Detect which cell encompasses the target text, then output its (x, y) center coordinate. 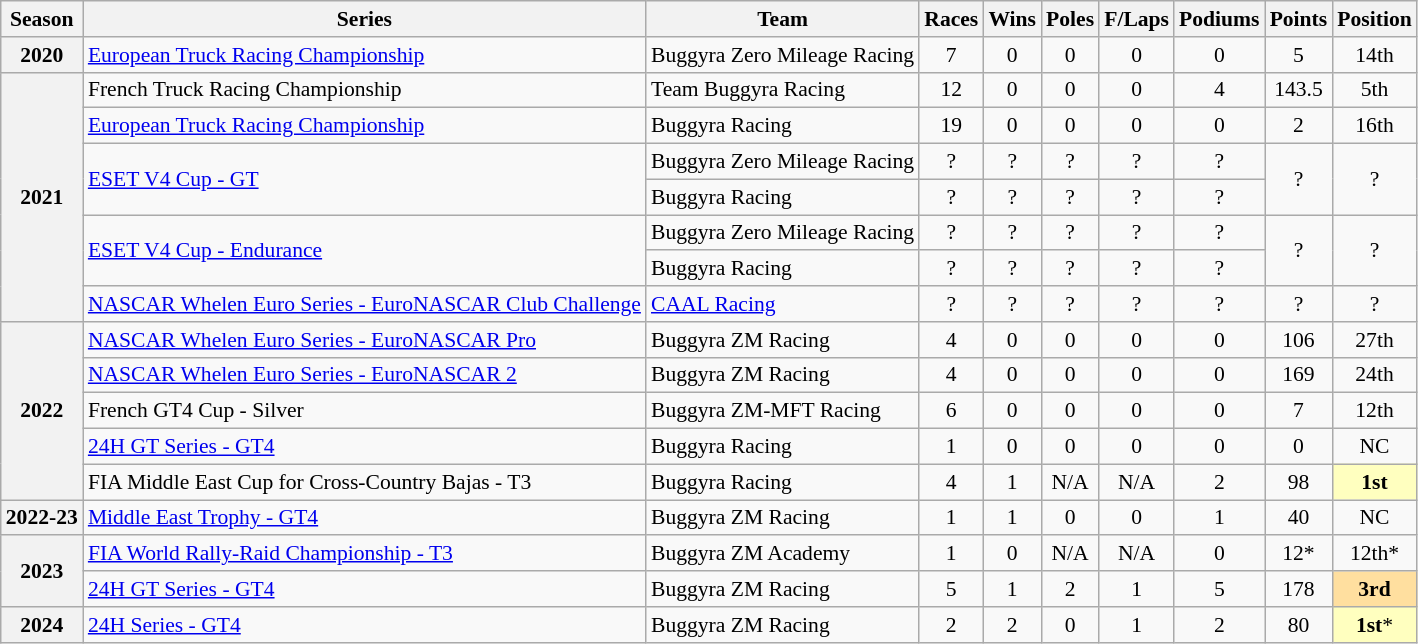
CAAL Racing (782, 304)
40 (1299, 518)
24th (1374, 375)
2024 (42, 625)
NASCAR Whelen Euro Series - EuroNASCAR 2 (364, 375)
Podiums (1220, 19)
Races (951, 19)
143.5 (1299, 90)
1st (1374, 482)
3rd (1374, 589)
ESET V4 Cup - Endurance (364, 250)
24H Series - GT4 (364, 625)
Position (1374, 19)
NASCAR Whelen Euro Series - EuroNASCAR Pro (364, 340)
16th (1374, 126)
ESET V4 Cup - GT (364, 180)
Series (364, 19)
1st* (1374, 625)
12 (951, 90)
French GT4 Cup - Silver (364, 411)
Buggyra ZM-MFT Racing (782, 411)
2022-23 (42, 518)
Team (782, 19)
80 (1299, 625)
12th (1374, 411)
2020 (42, 55)
169 (1299, 375)
2021 (42, 196)
19 (951, 126)
98 (1299, 482)
NASCAR Whelen Euro Series - EuroNASCAR Club Challenge (364, 304)
Middle East Trophy - GT4 (364, 518)
12* (1299, 554)
178 (1299, 589)
FIA Middle East Cup for Cross-Country Bajas - T3 (364, 482)
2023 (42, 572)
Points (1299, 19)
Wins (1012, 19)
12th* (1374, 554)
27th (1374, 340)
FIA World Rally-Raid Championship - T3 (364, 554)
14th (1374, 55)
Poles (1070, 19)
5th (1374, 90)
6 (951, 411)
F/Laps (1136, 19)
French Truck Racing Championship (364, 90)
Team Buggyra Racing (782, 90)
2022 (42, 411)
Buggyra ZM Academy (782, 554)
106 (1299, 340)
Season (42, 19)
